For the text-containing cell, return its midpoint in (X, Y) coordinate format. 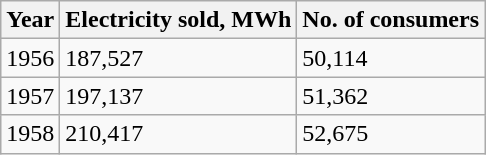
51,362 (391, 96)
52,675 (391, 134)
No. of consumers (391, 20)
Year (30, 20)
1956 (30, 58)
197,137 (178, 96)
210,417 (178, 134)
1958 (30, 134)
187,527 (178, 58)
Electricity sold, MWh (178, 20)
50,114 (391, 58)
1957 (30, 96)
